Detect which cell encompasses the target text, then output its [x, y] center coordinate. 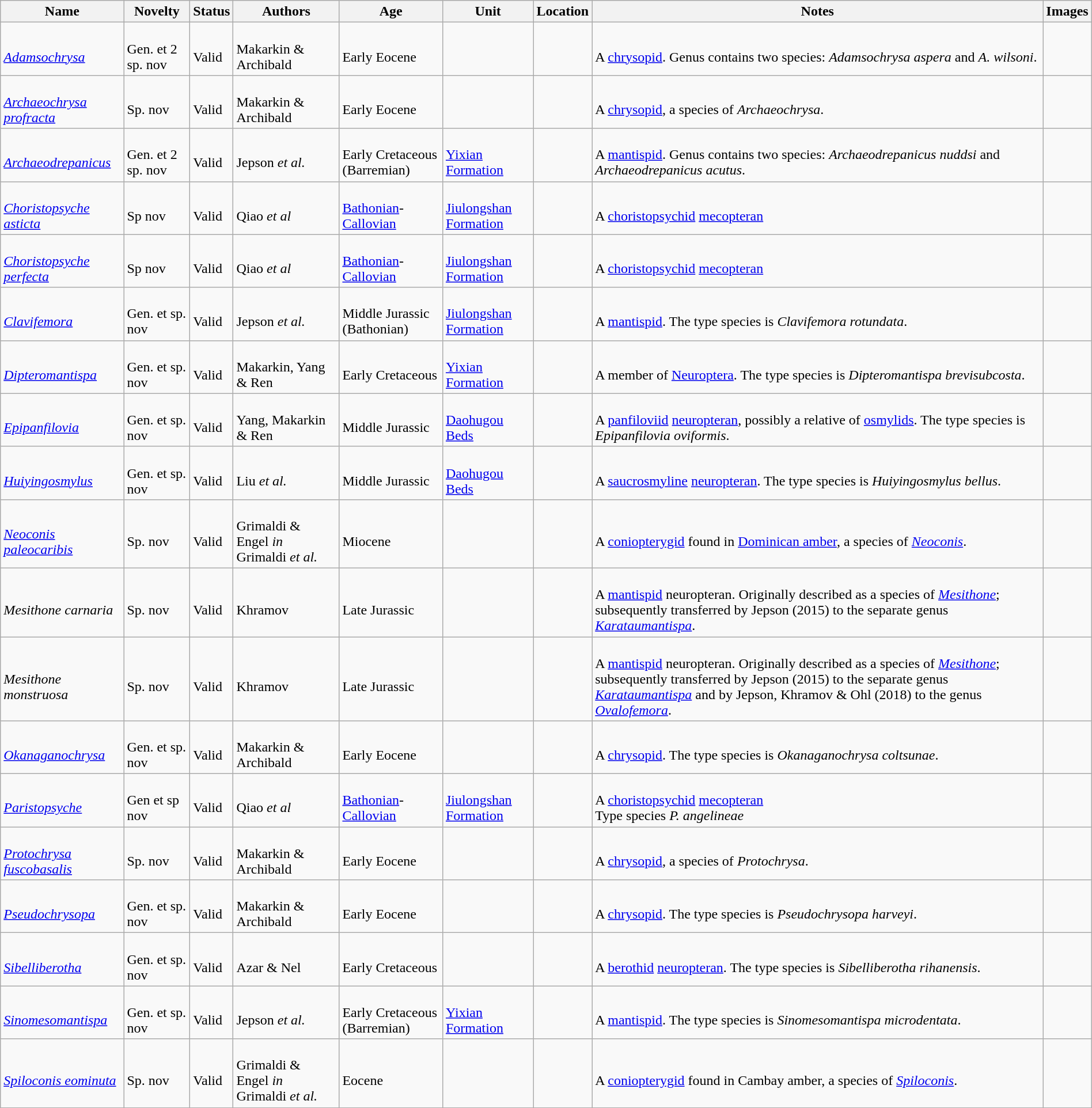
A mantispid. Genus contains two species: Archaeodrepanicus nuddsi and Archaeodrepanicus acutus. [818, 155]
Epipanfilovia [62, 420]
A mantispid. The type species is Clavifemora rotundata. [818, 314]
A coniopterygid found in Cambay amber, a species of Spiloconis. [818, 1073]
Gen et sp nov [157, 800]
Middle Jurassic (Bathonian) [391, 314]
Okanaganochrysa [62, 747]
Liu et al. [286, 473]
Makarkin, Yang & Ren [286, 367]
Authors [286, 12]
Clavifemora [62, 314]
Archaeochrysa profracta [62, 102]
Name [62, 12]
Huiyingosmylus [62, 473]
A mantispid. The type species is Sinomesomantispa microdentata. [818, 1012]
Adamsochrysa [62, 49]
A coniopterygid found in Dominican amber, a species of Neoconis. [818, 533]
Archaeodrepanicus [62, 155]
Choristopsyche asticta [62, 208]
Location [563, 12]
Eocene [391, 1073]
Dipteromantispa [62, 367]
Sibelliberotha [62, 959]
Mesithone carnaria [62, 602]
Choristopsyche perfecta [62, 261]
A chrysopid. Genus contains two species: Adamsochrysa aspera and A. wilsoni. [818, 49]
Novelty [157, 12]
A chrysopid, a species of Archaeochrysa. [818, 102]
Yang, Makarkin & Ren [286, 420]
A saucrosmyline neuropteran. The type species is Huiyingosmylus bellus. [818, 473]
Paristopsyche [62, 800]
Unit [488, 12]
Neoconis paleocaribis [62, 533]
Miocene [391, 533]
A choristopsychid mecopteran Type species P. angelineae [818, 800]
Protochrysa fuscobasalis [62, 853]
A berothid neuropteran. The type species is Sibelliberotha rihanensis. [818, 959]
A panfiloviid neuropteran, possibly a relative of osmylids. The type species is Epipanfilovia oviformis. [818, 420]
Pseudochrysopa [62, 906]
A chrysopid. The type species is Pseudochrysopa harveyi. [818, 906]
A chrysopid, a species of Protochrysa. [818, 853]
Sinomesomantispa [62, 1012]
Notes [818, 12]
Status [212, 12]
Mesithone monstruosa [62, 679]
A member of Neuroptera. The type species is Dipteromantispa brevisubcosta. [818, 367]
A chrysopid. The type species is Okanaganochrysa coltsunae. [818, 747]
Spiloconis eominuta [62, 1073]
Images [1067, 12]
Age [391, 12]
Azar & Nel [286, 959]
